For the text-containing cell, return its midpoint in [x, y] coordinate format. 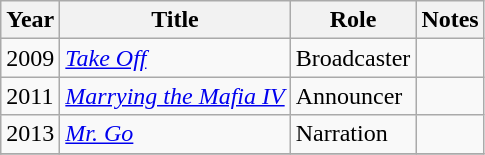
Take Off [175, 58]
2011 [30, 96]
Narration [353, 134]
Broadcaster [353, 58]
Announcer [353, 96]
Role [353, 20]
Mr. Go [175, 134]
Year [30, 20]
Marrying the Mafia IV [175, 96]
2013 [30, 134]
Notes [450, 20]
Title [175, 20]
2009 [30, 58]
